Provide the [X, Y] coordinate of the cell's center where the given text is located.  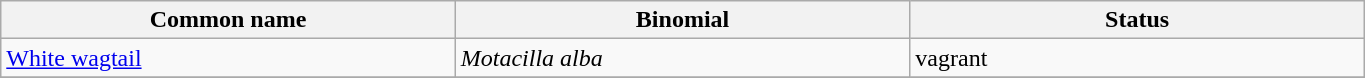
Common name [228, 20]
vagrant [1138, 58]
Binomial [682, 20]
White wagtail [228, 58]
Status [1138, 20]
Motacilla alba [682, 58]
